Provide the [x, y] coordinate of the cell's center where the given text is located.  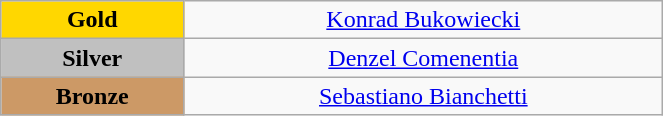
Denzel Comenentia [424, 58]
Gold [92, 20]
Bronze [92, 96]
Sebastiano Bianchetti [424, 96]
Silver [92, 58]
Konrad Bukowiecki [424, 20]
